Extract the [X, Y] coordinate from the center of the cell holding the provided text.  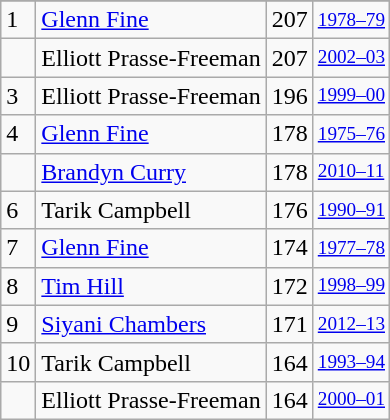
1990–91 [351, 210]
7 [18, 248]
1977–78 [351, 248]
Brandyn Curry [151, 172]
4 [18, 134]
176 [290, 210]
6 [18, 210]
1999–00 [351, 96]
2012–13 [351, 324]
3 [18, 96]
172 [290, 286]
2010–11 [351, 172]
2002–03 [351, 58]
10 [18, 362]
Siyani Chambers [151, 324]
1993–94 [351, 362]
1978–79 [351, 20]
1998–99 [351, 286]
196 [290, 96]
1975–76 [351, 134]
174 [290, 248]
9 [18, 324]
171 [290, 324]
8 [18, 286]
Tim Hill [151, 286]
1 [18, 20]
2000–01 [351, 400]
